Search for the cell housing the specified text and yield its (x, y) center coordinate. 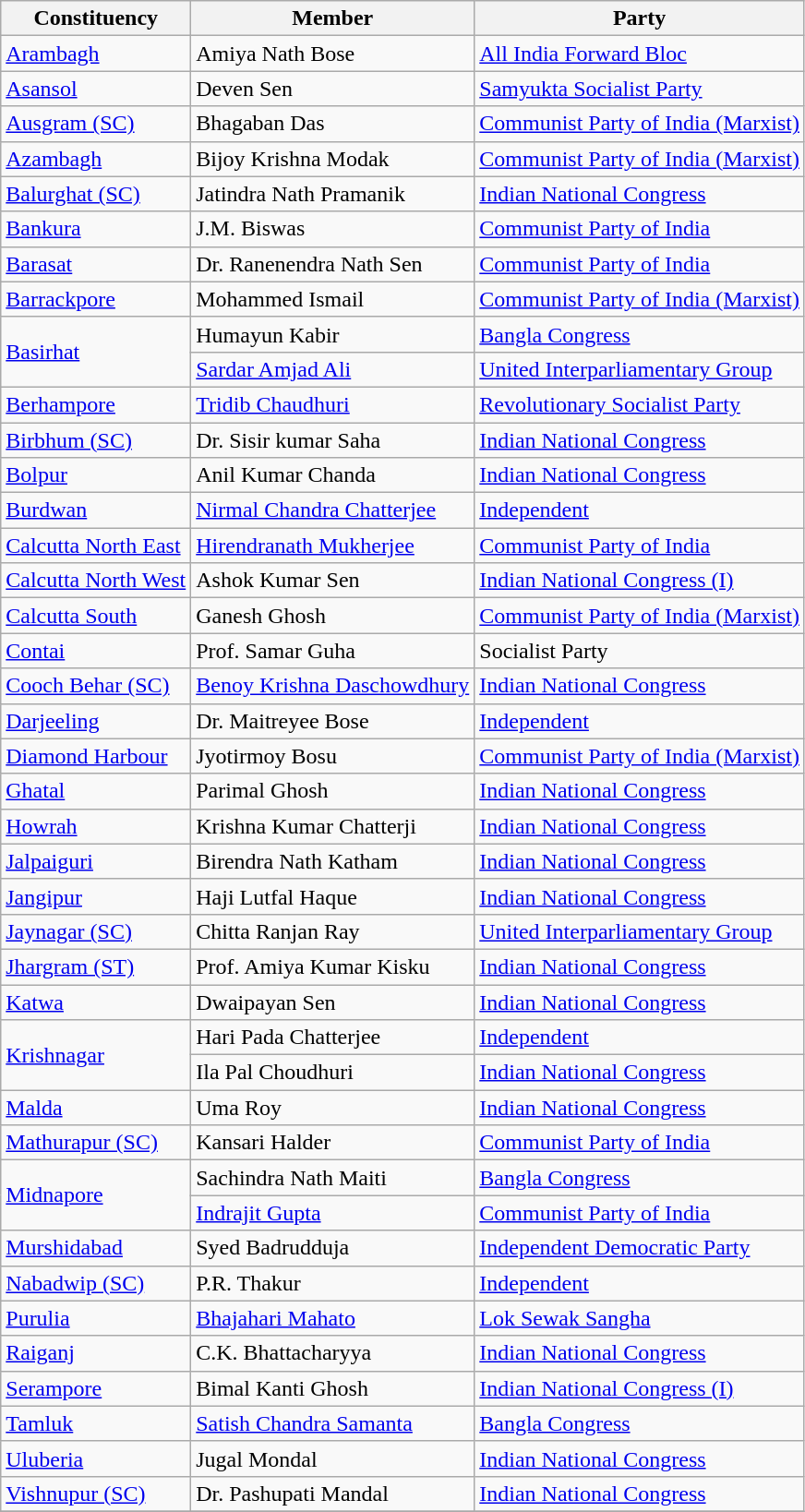
Azambagh (96, 159)
Midnapore (96, 1195)
Basirhat (96, 352)
Darjeeling (96, 721)
Diamond Harbour (96, 756)
Ganesh Ghosh (332, 616)
Parimal Ghosh (332, 791)
Satish Chandra Samanta (332, 1423)
Jangipur (96, 896)
Dr. Sisir kumar Saha (332, 440)
Vishnupur (SC) (96, 1494)
Malda (96, 1108)
J.M. Biswas (332, 229)
Deven Sen (332, 89)
Bhajahari Mahato (332, 1318)
Uma Roy (332, 1108)
Murshidabad (96, 1248)
Lok Sewak Sangha (640, 1318)
Calcutta North West (96, 581)
Samyukta Socialist Party (640, 89)
Serampore (96, 1388)
Hirendranath Mukherjee (332, 546)
Jyotirmoy Bosu (332, 756)
Krishna Kumar Chatterji (332, 826)
Sachindra Nath Maiti (332, 1178)
Calcutta South (96, 616)
Ausgram (SC) (96, 124)
All India Forward Bloc (640, 54)
Hari Pada Chatterjee (332, 1038)
Contai (96, 651)
Sardar Amjad Ali (332, 369)
Independent Democratic Party (640, 1248)
Arambagh (96, 54)
Jalpaiguri (96, 861)
Dwaipayan Sen (332, 1002)
P.R. Thakur (332, 1283)
Mathurapur (SC) (96, 1143)
Anil Kumar Chanda (332, 475)
Bimal Kanti Ghosh (332, 1388)
Dr. Pashupati Mandal (332, 1494)
Constituency (96, 18)
Ghatal (96, 791)
Bijoy Krishna Modak (332, 159)
Tamluk (96, 1423)
Revolutionary Socialist Party (640, 404)
Tridib Chaudhuri (332, 404)
Birbhum (SC) (96, 440)
Dr. Ranenendra Nath Sen (332, 264)
Uluberia (96, 1458)
Jatindra Nath Pramanik (332, 194)
Howrah (96, 826)
Berhampore (96, 404)
Kansari Halder (332, 1143)
Indrajit Gupta (332, 1213)
Haji Lutfal Haque (332, 896)
Purulia (96, 1318)
Humayun Kabir (332, 334)
Asansol (96, 89)
C.K. Bhattacharyya (332, 1353)
Balurghat (SC) (96, 194)
Barasat (96, 264)
Member (332, 18)
Jhargram (ST) (96, 966)
Mohammed Ismail (332, 299)
Syed Badrudduja (332, 1248)
Prof. Samar Guha (332, 651)
Prof. Amiya Kumar Kisku (332, 966)
Party (640, 18)
Jaynagar (SC) (96, 931)
Barrackpore (96, 299)
Jugal Mondal (332, 1458)
Ila Pal Choudhuri (332, 1073)
Cooch Behar (SC) (96, 686)
Burdwan (96, 510)
Nabadwip (SC) (96, 1283)
Amiya Nath Bose (332, 54)
Raiganj (96, 1353)
Bankura (96, 229)
Bolpur (96, 475)
Katwa (96, 1002)
Krishnagar (96, 1055)
Birendra Nath Katham (332, 861)
Bhagaban Das (332, 124)
Dr. Maitreyee Bose (332, 721)
Benoy Krishna Daschowdhury (332, 686)
Chitta Ranjan Ray (332, 931)
Calcutta North East (96, 546)
Ashok Kumar Sen (332, 581)
Socialist Party (640, 651)
Nirmal Chandra Chatterjee (332, 510)
